Return the (x, y) coordinate for the center point of the cell that contains the specified text.  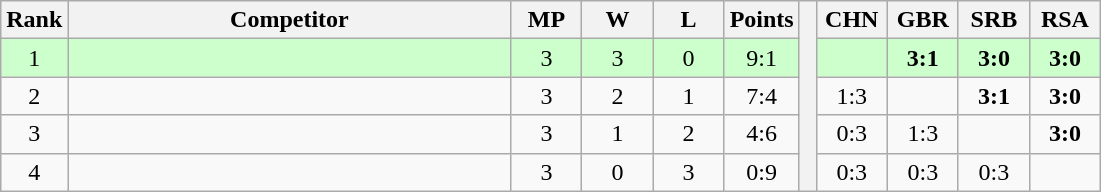
L (688, 20)
9:1 (762, 58)
Competitor (290, 20)
Rank (34, 20)
0:9 (762, 172)
SRB (994, 20)
MP (546, 20)
Points (762, 20)
4 (34, 172)
W (618, 20)
4:6 (762, 134)
RSA (1064, 20)
7:4 (762, 96)
CHN (852, 20)
GBR (922, 20)
